For the text-containing cell, return its midpoint in [x, y] coordinate format. 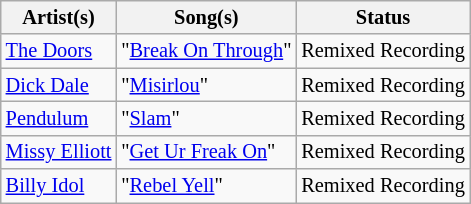
Song(s) [206, 17]
"Misirlou" [206, 85]
Missy Elliott [59, 152]
"Get Ur Freak On" [206, 152]
Billy Idol [59, 186]
"Slam" [206, 118]
Status [382, 17]
The Doors [59, 51]
Pendulum [59, 118]
"Break On Through" [206, 51]
"Rebel Yell" [206, 186]
Dick Dale [59, 85]
Artist(s) [59, 17]
